Identify which cell holds the provided text, then report its [X, Y] central coordinate. 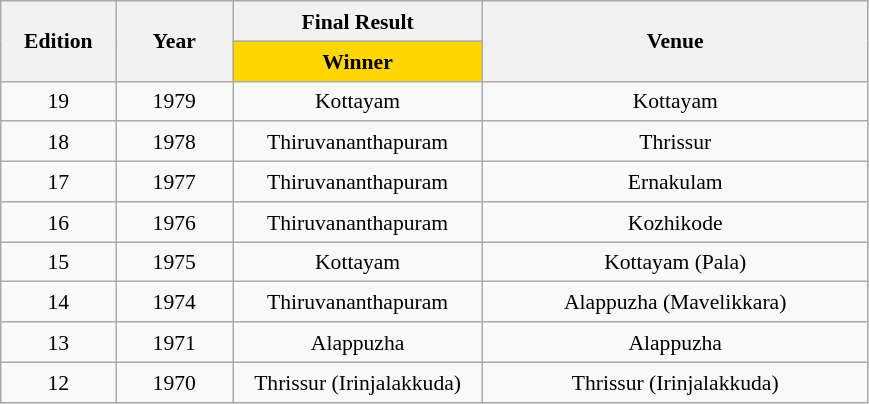
1978 [174, 142]
1971 [174, 342]
Thrissur [676, 142]
Kottayam (Pala) [676, 262]
Ernakulam [676, 182]
1976 [174, 222]
19 [58, 101]
Venue [676, 41]
Alappuzha (Mavelikkara) [676, 302]
14 [58, 302]
Final Result [357, 21]
Edition [58, 41]
17 [58, 182]
1974 [174, 302]
Winner [357, 61]
1979 [174, 101]
1975 [174, 262]
15 [58, 262]
Kozhikode [676, 222]
16 [58, 222]
12 [58, 382]
Year [174, 41]
1970 [174, 382]
13 [58, 342]
1977 [174, 182]
18 [58, 142]
